Return the [x, y] coordinate for the center point of the cell that contains the specified text.  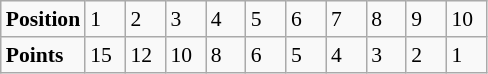
9 [426, 19]
Points [43, 55]
7 [346, 19]
12 [145, 55]
15 [105, 55]
Position [43, 19]
